Return (x, y) of the center of cell containing provided text 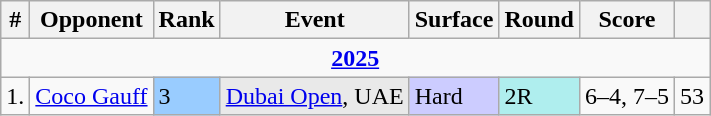
3 (186, 96)
Hard (454, 96)
2R (539, 96)
Opponent (92, 20)
53 (692, 96)
Rank (186, 20)
Dubai Open, UAE (314, 96)
6–4, 7–5 (626, 96)
# (16, 20)
1. (16, 96)
Event (314, 20)
Round (539, 20)
Coco Gauff (92, 96)
Surface (454, 20)
2025 (356, 58)
Score (626, 20)
